Determine the [X, Y] coordinate at the center of the cell enclosing the given text.  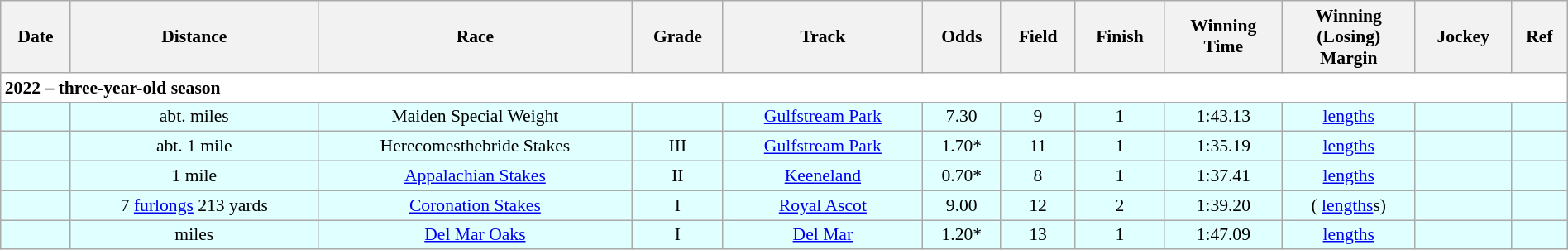
Maiden Special Weight [475, 117]
1:47.09 [1224, 235]
1:43.13 [1224, 117]
8 [1038, 176]
13 [1038, 235]
1.20* [962, 235]
7 furlongs 213 yards [194, 205]
Grade [678, 36]
abt. 1 mile [194, 147]
Herecomesthebride Stakes [475, 147]
Winning(Losing)Margin [1349, 36]
Ref [1540, 36]
Distance [194, 36]
Appalachian Stakes [475, 176]
III [678, 147]
11 [1038, 147]
1:35.19 [1224, 147]
1.70* [962, 147]
miles [194, 235]
0.70* [962, 176]
( lengthss) [1349, 205]
abt. miles [194, 117]
2 [1120, 205]
12 [1038, 205]
2022 – three-year-old season [784, 88]
Race [475, 36]
Track [823, 36]
9.00 [962, 205]
Royal Ascot [823, 205]
1:39.20 [1224, 205]
Date [36, 36]
Jockey [1464, 36]
9 [1038, 117]
Coronation Stakes [475, 205]
7.30 [962, 117]
Keeneland [823, 176]
II [678, 176]
Field [1038, 36]
Del Mar [823, 235]
1 mile [194, 176]
Finish [1120, 36]
WinningTime [1224, 36]
Odds [962, 36]
Del Mar Oaks [475, 235]
1:37.41 [1224, 176]
